Search for the cell housing the specified text and yield its (X, Y) center coordinate. 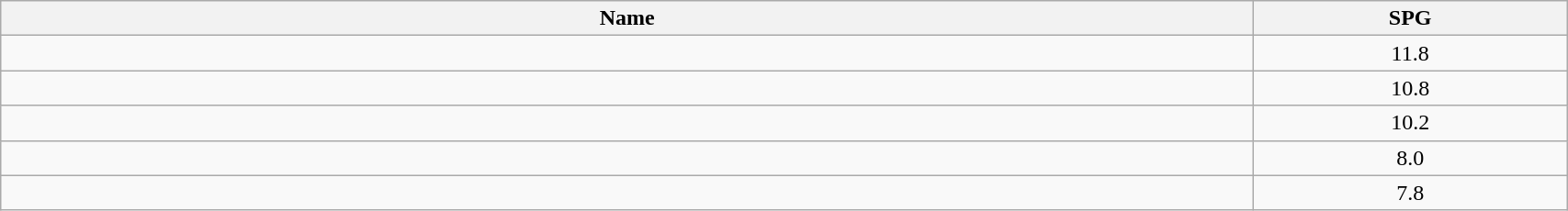
SPG (1411, 18)
11.8 (1411, 53)
10.8 (1411, 88)
8.0 (1411, 158)
10.2 (1411, 123)
Name (627, 18)
7.8 (1411, 193)
